For the text-containing cell, return its midpoint in [X, Y] coordinate format. 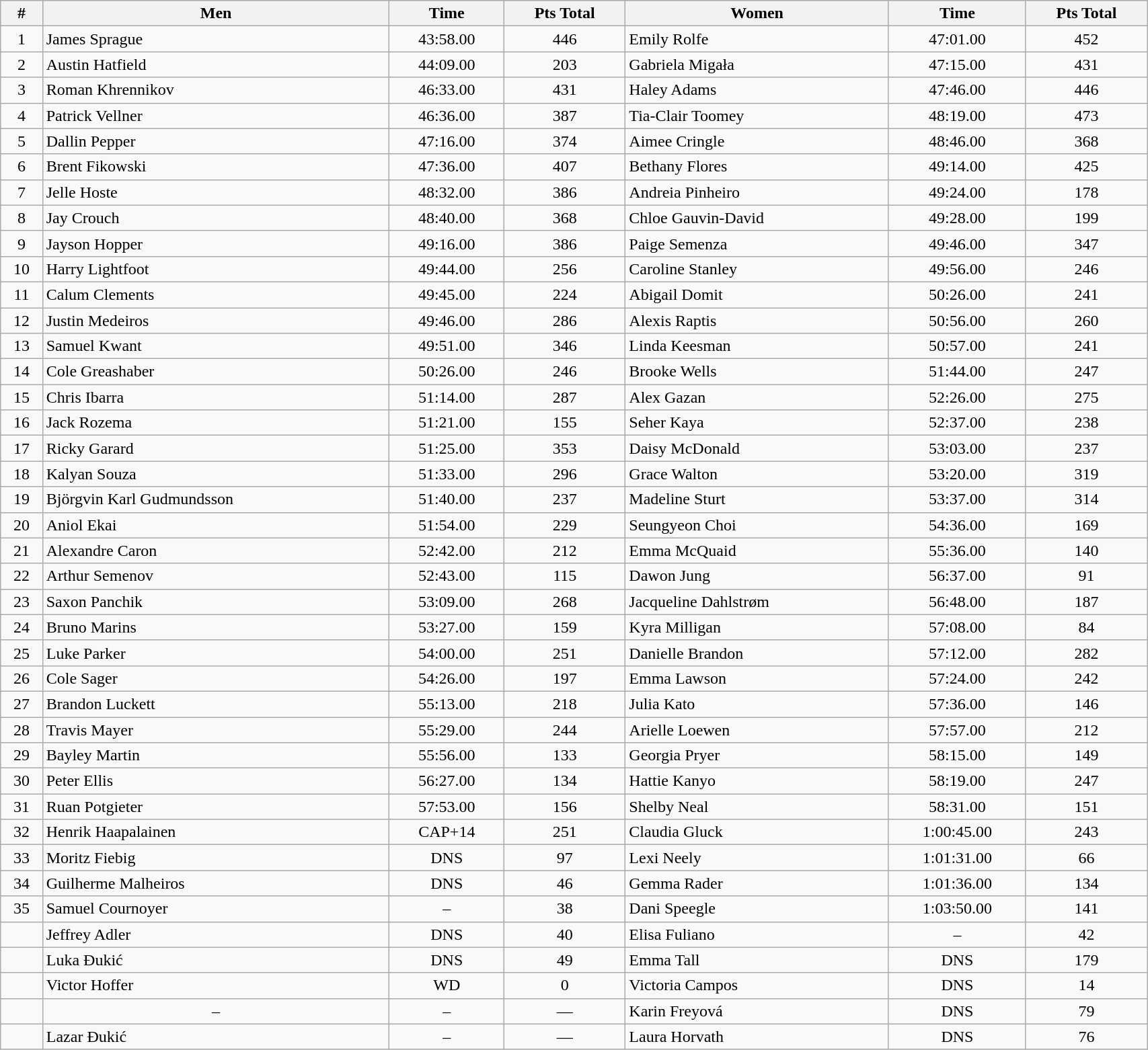
1 [22, 39]
49:24.00 [957, 192]
Arielle Loewen [757, 729]
Peter Ellis [216, 781]
319 [1086, 474]
7 [22, 192]
47:01.00 [957, 39]
115 [565, 576]
29 [22, 756]
Emma McQuaid [757, 551]
Gemma Rader [757, 883]
287 [565, 397]
55:36.00 [957, 551]
268 [565, 602]
26 [22, 678]
452 [1086, 39]
# [22, 13]
58:15.00 [957, 756]
Georgia Pryer [757, 756]
9 [22, 243]
Haley Adams [757, 90]
244 [565, 729]
46:33.00 [447, 90]
97 [565, 858]
23 [22, 602]
Ricky Garard [216, 448]
Caroline Stanley [757, 269]
31 [22, 807]
Paige Semenza [757, 243]
Samuel Kwant [216, 346]
18 [22, 474]
Kyra Milligan [757, 627]
Jack Rozema [216, 423]
Linda Keesman [757, 346]
286 [565, 321]
52:43.00 [447, 576]
1:00:45.00 [957, 832]
Seungyeon Choi [757, 525]
Ruan Potgieter [216, 807]
38 [565, 909]
15 [22, 397]
Chloe Gauvin-David [757, 218]
52:37.00 [957, 423]
17 [22, 448]
Jay Crouch [216, 218]
27 [22, 704]
22 [22, 576]
Grace Walton [757, 474]
Moritz Fiebig [216, 858]
20 [22, 525]
James Sprague [216, 39]
55:29.00 [447, 729]
159 [565, 627]
Tia-Clair Toomey [757, 116]
187 [1086, 602]
16 [22, 423]
146 [1086, 704]
49:45.00 [447, 294]
Arthur Semenov [216, 576]
51:25.00 [447, 448]
Chris Ibarra [216, 397]
Bayley Martin [216, 756]
56:48.00 [957, 602]
Jelle Hoste [216, 192]
Emily Rolfe [757, 39]
Jayson Hopper [216, 243]
5 [22, 141]
Dawon Jung [757, 576]
2 [22, 65]
25 [22, 653]
51:44.00 [957, 372]
54:00.00 [447, 653]
407 [565, 167]
8 [22, 218]
Men [216, 13]
51:21.00 [447, 423]
35 [22, 909]
55:13.00 [447, 704]
53:27.00 [447, 627]
133 [565, 756]
Emma Tall [757, 960]
387 [565, 116]
56:37.00 [957, 576]
Aniol Ekai [216, 525]
347 [1086, 243]
11 [22, 294]
Patrick Vellner [216, 116]
49 [565, 960]
28 [22, 729]
55:56.00 [447, 756]
Dani Speegle [757, 909]
229 [565, 525]
Samuel Cournoyer [216, 909]
79 [1086, 1011]
199 [1086, 218]
243 [1086, 832]
Elisa Fuliano [757, 934]
66 [1086, 858]
47:36.00 [447, 167]
49:28.00 [957, 218]
Alexis Raptis [757, 321]
46 [565, 883]
44:09.00 [447, 65]
Abigail Domit [757, 294]
19 [22, 499]
Saxon Panchik [216, 602]
49:16.00 [447, 243]
Danielle Brandon [757, 653]
141 [1086, 909]
Madeline Sturt [757, 499]
91 [1086, 576]
Lazar Đukić [216, 1037]
57:53.00 [447, 807]
21 [22, 551]
76 [1086, 1037]
Kalyan Souza [216, 474]
Dallin Pepper [216, 141]
Luka Đukić [216, 960]
151 [1086, 807]
53:09.00 [447, 602]
155 [565, 423]
0 [565, 985]
179 [1086, 960]
149 [1086, 756]
314 [1086, 499]
13 [22, 346]
47:46.00 [957, 90]
242 [1086, 678]
30 [22, 781]
48:40.00 [447, 218]
58:19.00 [957, 781]
Harry Lightfoot [216, 269]
Seher Kaya [757, 423]
32 [22, 832]
Aimee Cringle [757, 141]
52:42.00 [447, 551]
140 [1086, 551]
43:58.00 [447, 39]
346 [565, 346]
275 [1086, 397]
48:19.00 [957, 116]
Bethany Flores [757, 167]
48:32.00 [447, 192]
51:33.00 [447, 474]
50:57.00 [957, 346]
Daisy McDonald [757, 448]
Bruno Marins [216, 627]
473 [1086, 116]
Shelby Neal [757, 807]
197 [565, 678]
40 [565, 934]
178 [1086, 192]
1:01:36.00 [957, 883]
256 [565, 269]
Calum Clements [216, 294]
374 [565, 141]
Women [757, 13]
12 [22, 321]
51:14.00 [447, 397]
53:20.00 [957, 474]
56:27.00 [447, 781]
49:44.00 [447, 269]
57:12.00 [957, 653]
6 [22, 167]
353 [565, 448]
Roman Khrennikov [216, 90]
Brent Fikowski [216, 167]
Austin Hatfield [216, 65]
296 [565, 474]
203 [565, 65]
50:56.00 [957, 321]
260 [1086, 321]
48:46.00 [957, 141]
47:16.00 [447, 141]
1:03:50.00 [957, 909]
Jeffrey Adler [216, 934]
10 [22, 269]
218 [565, 704]
CAP+14 [447, 832]
Hattie Kanyo [757, 781]
Cole Sager [216, 678]
Jacqueline Dahlstrøm [757, 602]
54:36.00 [957, 525]
Laura Horvath [757, 1037]
Lexi Neely [757, 858]
Alex Gazan [757, 397]
Karin Freyová [757, 1011]
58:31.00 [957, 807]
Victor Hoffer [216, 985]
Brandon Luckett [216, 704]
57:57.00 [957, 729]
156 [565, 807]
Travis Mayer [216, 729]
52:26.00 [957, 397]
24 [22, 627]
Luke Parker [216, 653]
49:51.00 [447, 346]
1:01:31.00 [957, 858]
4 [22, 116]
42 [1086, 934]
Justin Medeiros [216, 321]
425 [1086, 167]
Henrik Haapalainen [216, 832]
3 [22, 90]
Claudia Gluck [757, 832]
Julia Kato [757, 704]
Björgvin Karl Gudmundsson [216, 499]
Gabriela Migała [757, 65]
49:14.00 [957, 167]
Guilherme Malheiros [216, 883]
47:15.00 [957, 65]
224 [565, 294]
53:03.00 [957, 448]
46:36.00 [447, 116]
WD [447, 985]
51:54.00 [447, 525]
54:26.00 [447, 678]
49:56.00 [957, 269]
Brooke Wells [757, 372]
169 [1086, 525]
84 [1086, 627]
Alexandre Caron [216, 551]
57:36.00 [957, 704]
57:08.00 [957, 627]
Andreia Pinheiro [757, 192]
Cole Greashaber [216, 372]
282 [1086, 653]
34 [22, 883]
51:40.00 [447, 499]
Victoria Campos [757, 985]
33 [22, 858]
Emma Lawson [757, 678]
53:37.00 [957, 499]
57:24.00 [957, 678]
238 [1086, 423]
